Pinpoint the cell where the given text exists, returning its (x, y) midpoint coordinate. 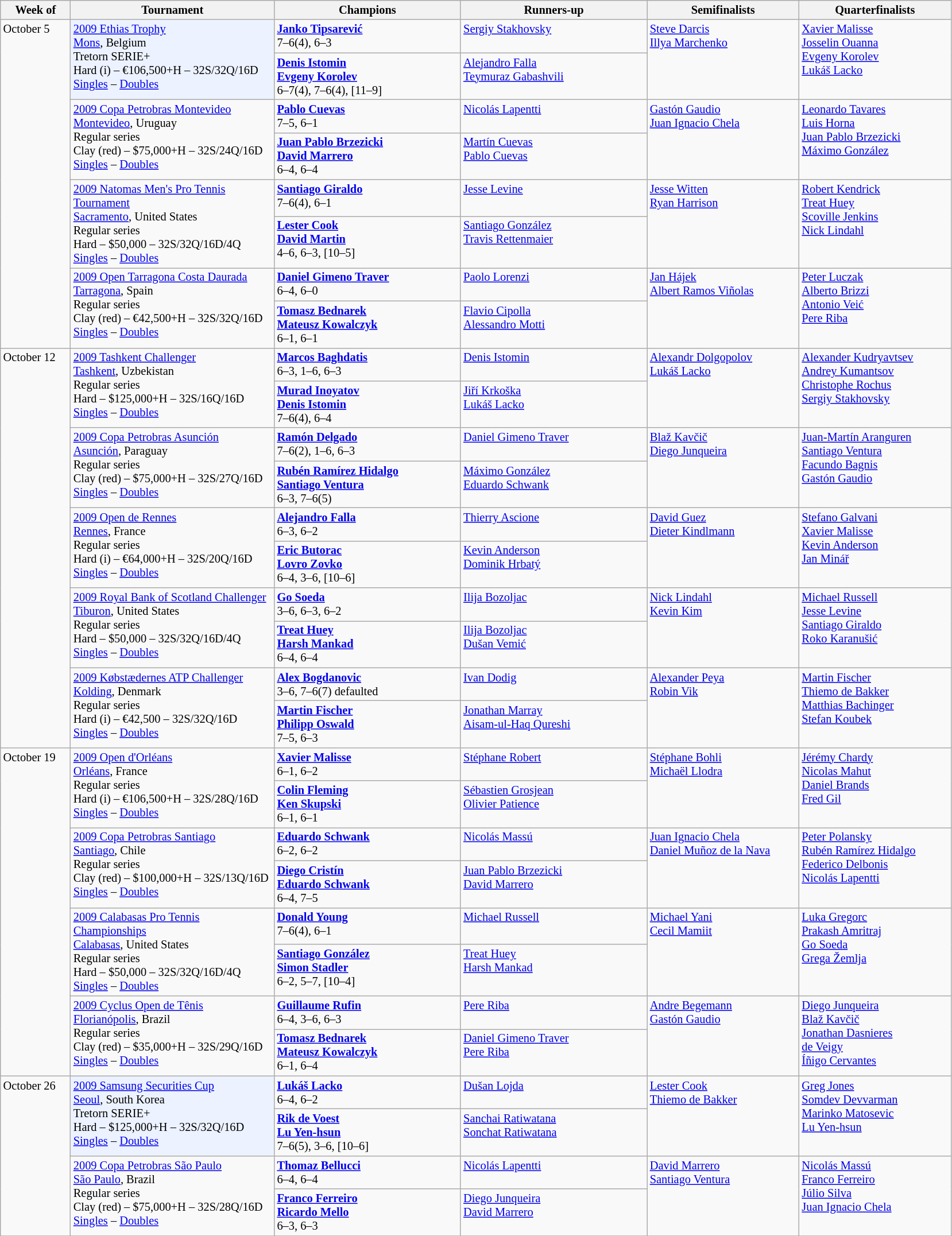
2009 Royal Bank of Scotland Challenger Tiburon, United StatesRegular seriesHard – $50,000 – 32S/32Q/16D/4QSingles – Doubles (172, 628)
Peter Luczak Alberto Brizzi Antonio Veić Pere Riba (875, 308)
Pere Riba (554, 1012)
Treat Huey Harsh Mankad (554, 970)
Juan Ignacio Chela Daniel Muñoz de la Nava (723, 867)
Lukáš Lacko6–4, 6–2 (367, 1092)
Alexander Peya Robin Vik (723, 707)
Nicolás Massú (554, 844)
Jan Hájek Albert Ramos Viñolas (723, 308)
Jesse Levine (554, 198)
Alejandro Falla Teymuraz Gabashvili (554, 76)
October 26 (36, 1156)
Stéphane Bohli Michaël Llodra (723, 788)
Greg Jones Somdev Devvarman Marinko Matosevic Lu Yen-hsun (875, 1116)
Alexandr Dolgopolov Lukáš Lacko (723, 388)
Marcos Baghdatis6–3, 1–6, 6–3 (367, 365)
Juan Pablo Brzezicki David Marrero6–4, 6–4 (367, 156)
Treat Huey Harsh Mankad6–4, 6–4 (367, 644)
Stefano Galvani Xavier Malisse Kevin Anderson Jan Minář (875, 548)
Donald Young7–6(4), 6–1 (367, 926)
Colin Fleming Ken Skupski6–1, 6–1 (367, 804)
2009 Cyclus Open de Tênis Florianópolis, BrazilRegular seriesClay (red) – $35,000+H – 32S/29Q/16DSingles – Doubles (172, 1036)
Tomasz Bednarek Mateusz Kowalczyk6–1, 6–4 (367, 1052)
Blaž Kavčič Diego Junqueira (723, 467)
Michael Yani Cecil Mamiit (723, 952)
Tournament (172, 10)
Michael Russell (554, 926)
David Guez Dieter Kindlmann (723, 548)
Dušan Lojda (554, 1092)
Thomaz Bellucci6–4, 6–4 (367, 1172)
Flavio Cipolla Alessandro Motti (554, 324)
2009 Ethias Trophy Mons, BelgiumTretorn SERIE+Hard (i) – €106,500+H – 32S/32Q/16DSingles – Doubles (172, 60)
2009 Natomas Men's Pro Tennis Tournament Sacramento, United StatesRegular seriesHard – $50,000 – 32S/32Q/16D/4QSingles – Doubles (172, 224)
Martin Fischer Thiemo de Bakker Matthias Bachinger Stefan Koubek (875, 707)
Franco Ferreiro Ricardo Mello6–3, 6–3 (367, 1212)
Nicolás Massú Franco Ferreiro Júlio Silva Juan Ignacio Chela (875, 1195)
2009 Copa Petrobras Asunción Asunción, ParaguayRegular seriesClay (red) – $75,000+H – 32S/27Q/16DSingles – Doubles (172, 467)
Stéphane Robert (554, 764)
Steve Darcis Illya Marchenko (723, 60)
2009 Calabasas Pro Tennis Championships Calabasas, United StatesRegular seriesHard – $50,000 – 32S/32Q/16D/4QSingles – Doubles (172, 952)
Tomasz Bednarek Mateusz Kowalczyk6–1, 6–1 (367, 324)
Murad Inoyatov Denis Istomin7–6(4), 6–4 (367, 404)
Ramón Delgado7–6(2), 1–6, 6–3 (367, 444)
Sergiy Stakhovsky (554, 36)
2009 Samsung Securities Cup Seoul, South KoreaTretorn SERIE+Hard – $125,000+H – 32S/32Q/16DSingles – Doubles (172, 1116)
Santiago Giraldo7–6(4), 6–1 (367, 198)
Champions (367, 10)
Jonathan Marray Aisam-ul-Haq Qureshi (554, 724)
Jesse Witten Ryan Harrison (723, 224)
Daniel Gimeno Traver (554, 444)
Paolo Lorenzi (554, 284)
Ilija Bozoljac Dušan Vemić (554, 644)
Xavier Malisse Josselin Ouanna Evgeny Korolev Lukáš Lacko (875, 60)
Juan Pablo Brzezicki David Marrero (554, 884)
Martin Fischer Philipp Oswald7–5, 6–3 (367, 724)
Michael Russell Jesse Levine Santiago Giraldo Roko Karanušić (875, 628)
Kevin Anderson Dominik Hrbatý (554, 564)
Martín Cuevas Pablo Cuevas (554, 156)
Eric Butorac Lovro Zovko6–4, 3–6, [10–6] (367, 564)
2009 Copa Petrobras Montevideo Montevideo, UruguayRegular seriesClay (red) – $75,000+H – 32S/24Q/16DSingles – Doubles (172, 139)
Gastón Gaudio Juan Ignacio Chela (723, 139)
Daniel Gimeno Traver6–4, 6–0 (367, 284)
2009 Copa Petrobras São Paulo São Paulo, BrazilRegular seriesClay (red) – $75,000+H – 32S/28Q/16DSingles – Doubles (172, 1195)
David Marrero Santiago Ventura (723, 1195)
Diego Junqueira Blaž Kavčič Jonathan Dasnieresde Veigy Íñigo Cervantes (875, 1036)
2009 Open Tarragona Costa Daurada Tarragona, SpainRegular seriesClay (red) – €42,500+H – 32S/32Q/16DSingles – Doubles (172, 308)
Alex Bogdanovic3–6, 7–6(7) defaulted (367, 684)
Denis Istomin Evgeny Korolev 6–7(4), 7–6(4), [11–9] (367, 76)
Thierry Ascione (554, 524)
Lester Cook David Martin4–6, 6–3, [10–5] (367, 242)
Luka Gregorc Prakash Amritraj Go Soeda Grega Žemlja (875, 952)
Jiří Krkoška Lukáš Lacko (554, 404)
Santiago González Simon Stadler6–2, 5–7, [10–4] (367, 970)
Pablo Cuevas7–5, 6–1 (367, 116)
Alejandro Falla6–3, 6–2 (367, 524)
Quarterfinalists (875, 10)
Rubén Ramírez Hidalgo Santiago Ventura6–3, 7–6(5) (367, 485)
Daniel Gimeno Traver Pere Riba (554, 1052)
Máximo González Eduardo Schwank (554, 485)
Eduardo Schwank6–2, 6–2 (367, 844)
Xavier Malisse6–1, 6–2 (367, 764)
October 5 (36, 184)
Ivan Dodig (554, 684)
Jérémy Chardy Nicolas Mahut Daniel Brands Fred Gil (875, 788)
Go Soeda3–6, 6–3, 6–2 (367, 605)
Semifinalists (723, 10)
Rik de Voest Lu Yen-hsun 7–6(5), 3–6, [10–6] (367, 1132)
Santiago González Travis Rettenmaier (554, 242)
Juan-Martín Aranguren Santiago Ventura Facundo Bagnis Gastón Gaudio (875, 467)
Andre Begemann Gastón Gaudio (723, 1036)
Runners-up (554, 10)
2009 Open d'Orléans Orléans, FranceRegular seriesHard (i) – €106,500+H – 32S/28Q/16DSingles – Doubles (172, 788)
Nick Lindahl Kevin Kim (723, 628)
2009 Købstædernes ATP Challenger Kolding, DenmarkRegular seriesHard (i) – €42,500 – 32S/32Q/16DSingles – Doubles (172, 707)
Guillaume Rufin6–4, 3–6, 6–3 (367, 1012)
Leonardo Tavares Luis Horna Juan Pablo Brzezicki Máximo González (875, 139)
Janko Tipsarević7–6(4), 6–3 (367, 36)
Peter Polansky Rubén Ramírez Hidalgo Federico Delbonis Nicolás Lapentti (875, 867)
Sébastien Grosjean Olivier Patience (554, 804)
2009 Open de Rennes Rennes, FranceRegular seriesHard (i) – €64,000+H – 32S/20Q/16DSingles – Doubles (172, 548)
Robert Kendrick Treat Huey Scoville Jenkins Nick Lindahl (875, 224)
Diego Cristín Eduardo Schwank6–4, 7–5 (367, 884)
2009 Copa Petrobras Santiago Santiago, ChileRegular seriesClay (red) – $100,000+H – 32S/13Q/16DSingles – Doubles (172, 867)
October 12 (36, 548)
Sanchai Ratiwatana Sonchat Ratiwatana (554, 1132)
October 19 (36, 912)
Diego Junqueira David Marrero (554, 1212)
2009 Tashkent Challenger Tashkent, UzbekistanRegular seriesHard – $125,000+H – 32S/16Q/16DSingles – Doubles (172, 388)
Denis Istomin (554, 365)
Alexander Kudryavtsev Andrey Kumantsov Christophe Rochus Sergiy Stakhovsky (875, 388)
Lester Cook Thiemo de Bakker (723, 1116)
Week of (36, 10)
Ilija Bozoljac (554, 605)
